Find where the given text appears and provide that cell's center as [x, y] coordinate. 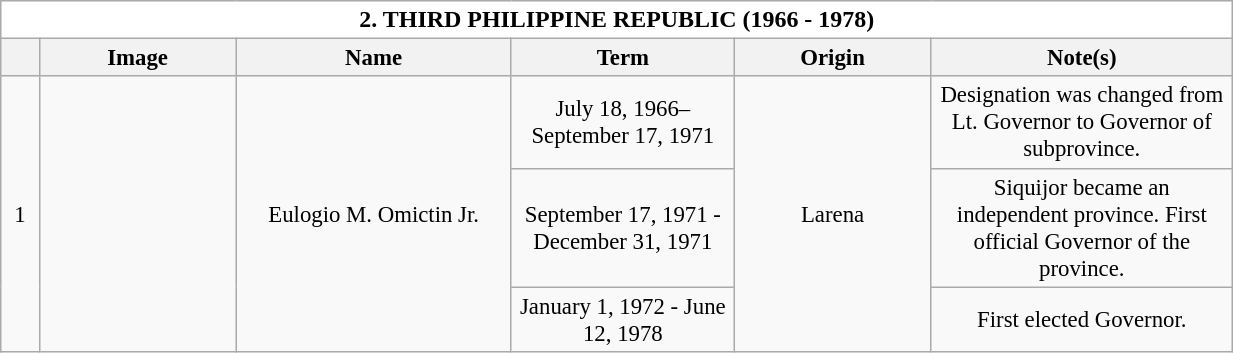
Designation was changed from Lt. Governor to Governor of subprovince. [1082, 123]
Term [622, 58]
Note(s) [1082, 58]
Name [374, 58]
July 18, 1966–September 17, 1971 [622, 123]
January 1, 1972 - June 12, 1978 [622, 320]
September 17, 1971 - December 31, 1971 [622, 228]
Eulogio M. Omictin Jr. [374, 214]
Larena [832, 214]
Siquijor became an independent province. First official Governor of the province. [1082, 228]
Image [138, 58]
1 [20, 214]
2. THIRD PHILIPPINE REPUBLIC (1966 - 1978) [617, 20]
Origin [832, 58]
First elected Governor. [1082, 320]
